Detect which cell encompasses the target text, then output its (X, Y) center coordinate. 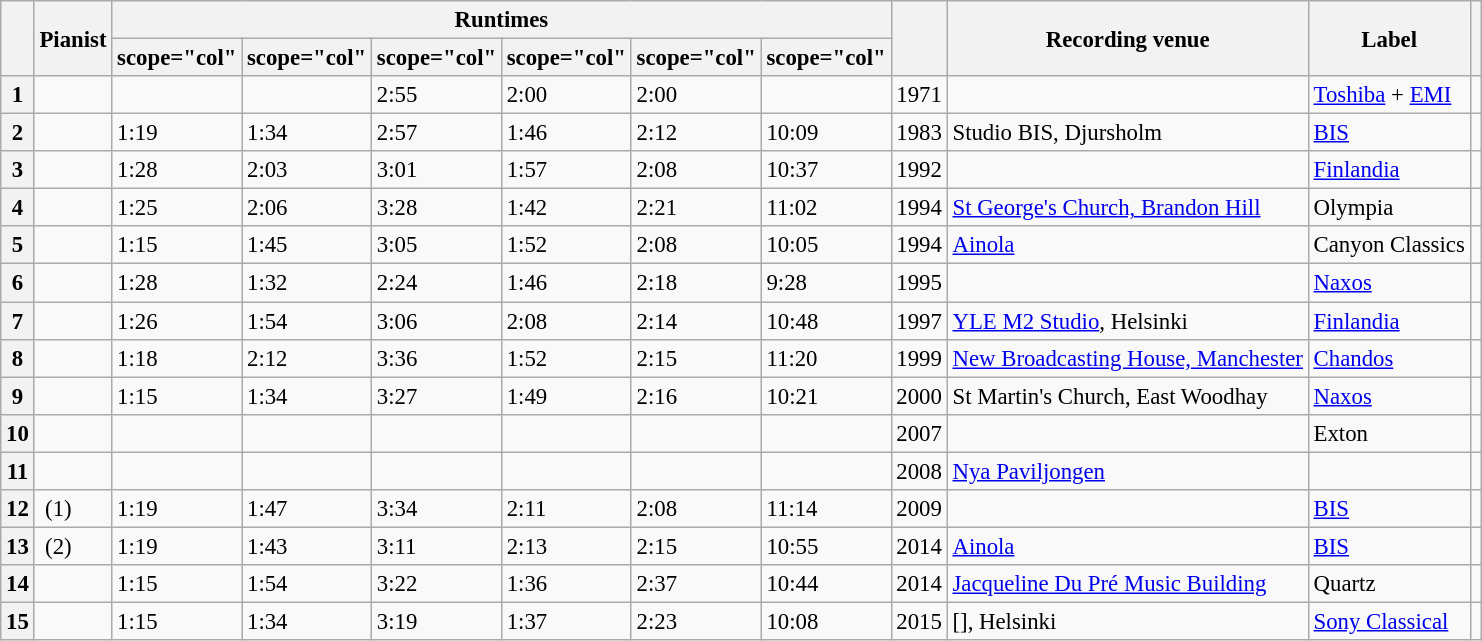
Runtimes (502, 20)
St Martin's Church, East Woodhay (1128, 396)
2:03 (307, 170)
10 (18, 433)
11 (18, 471)
(2) (73, 546)
Pianist (73, 38)
1995 (919, 283)
3:01 (437, 170)
Jacqueline Du Pré Music Building (1128, 584)
4 (18, 208)
1:47 (307, 509)
Toshiba + EMI (1389, 95)
St George's Church, Brandon Hill (1128, 208)
2:23 (696, 621)
1:37 (566, 621)
3 (18, 170)
11:20 (826, 358)
2:16 (696, 396)
Exton (1389, 433)
2:57 (437, 133)
2:06 (307, 208)
10:37 (826, 170)
Label (1389, 38)
9 (18, 396)
6 (18, 283)
1997 (919, 321)
14 (18, 584)
2 (18, 133)
11:14 (826, 509)
3:19 (437, 621)
9:28 (826, 283)
Olympia (1389, 208)
3:22 (437, 584)
YLE M2 Studio, Helsinki (1128, 321)
1983 (919, 133)
[], Helsinki (1128, 621)
10:55 (826, 546)
1:32 (307, 283)
2008 (919, 471)
2:11 (566, 509)
1:49 (566, 396)
1:18 (177, 358)
5 (18, 245)
15 (18, 621)
1:57 (566, 170)
New Broadcasting House, Manchester (1128, 358)
1 (18, 95)
7 (18, 321)
3:28 (437, 208)
2:13 (566, 546)
3:34 (437, 509)
2:18 (696, 283)
1:43 (307, 546)
1:25 (177, 208)
11:02 (826, 208)
1:45 (307, 245)
8 (18, 358)
10:48 (826, 321)
3:06 (437, 321)
10:09 (826, 133)
10:21 (826, 396)
2007 (919, 433)
2:24 (437, 283)
3:36 (437, 358)
(1) (73, 509)
10:44 (826, 584)
2000 (919, 396)
10:08 (826, 621)
2:21 (696, 208)
2:55 (437, 95)
2009 (919, 509)
Quartz (1389, 584)
2:37 (696, 584)
2:14 (696, 321)
3:27 (437, 396)
1:26 (177, 321)
Recording venue (1128, 38)
Studio BIS, Djursholm (1128, 133)
3:11 (437, 546)
12 (18, 509)
1992 (919, 170)
3:05 (437, 245)
1:36 (566, 584)
1:42 (566, 208)
10:05 (826, 245)
Canyon Classics (1389, 245)
2015 (919, 621)
Sony Classical (1389, 621)
1999 (919, 358)
Nya Paviljongen (1128, 471)
1971 (919, 95)
Chandos (1389, 358)
13 (18, 546)
